From the cell containing the given text, extract its center point as [X, Y] coordinate. 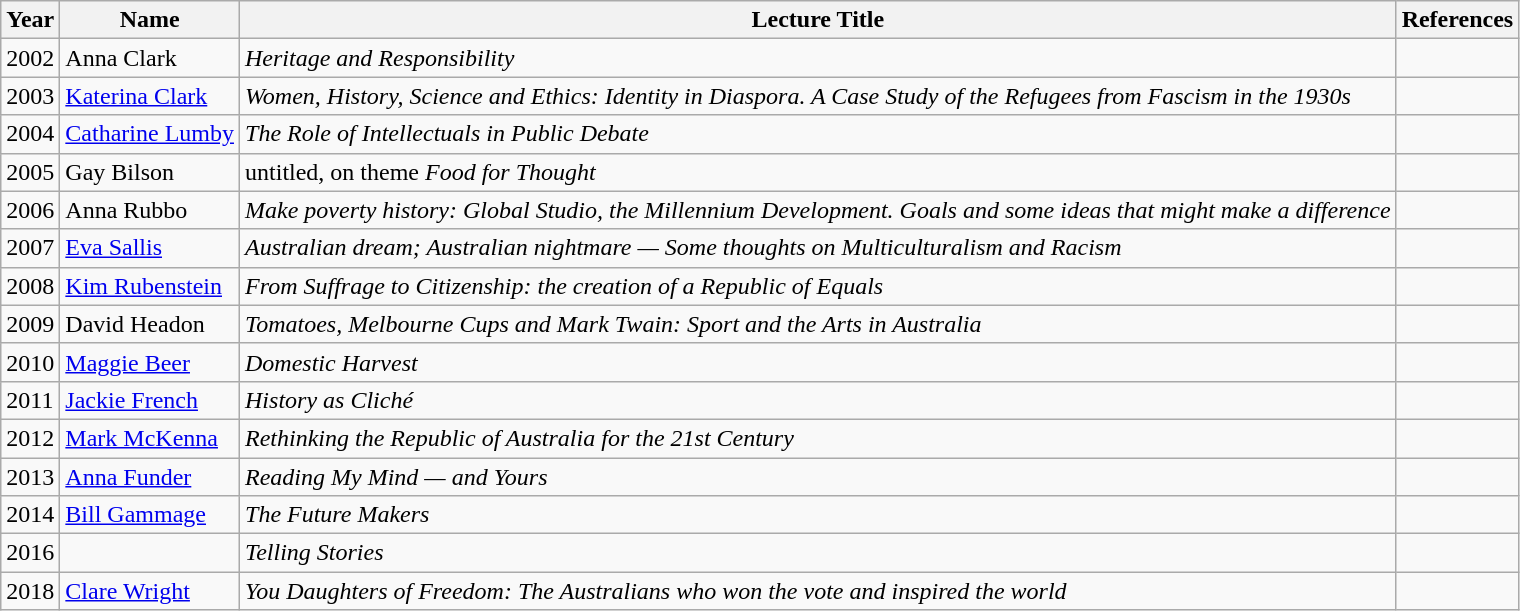
2013 [30, 477]
Domestic Harvest [818, 362]
The Role of Intellectuals in Public Debate [818, 134]
2005 [30, 172]
Women, History, Science and Ethics: Identity in Diaspora. A Case Study of the Refugees from Fascism in the 1930s [818, 96]
2007 [30, 248]
2012 [30, 438]
Make poverty history: Global Studio, the Millennium Development. Goals and some ideas that might make a difference [818, 210]
2009 [30, 324]
Anna Funder [150, 477]
Anna Rubbo [150, 210]
Rethinking the Republic of Australia for the 21st Century [818, 438]
Catharine Lumby [150, 134]
Reading My Mind — and Yours [818, 477]
Australian dream; Australian nightmare — Some thoughts on Multiculturalism and Racism [818, 248]
Year [30, 20]
2004 [30, 134]
Kim Rubenstein [150, 286]
Tomatoes, Melbourne Cups and Mark Twain: Sport and the Arts in Australia [818, 324]
2002 [30, 58]
2003 [30, 96]
Anna Clark [150, 58]
History as Cliché [818, 400]
Jackie French [150, 400]
You Daughters of Freedom: The Australians who won the vote and inspired the world [818, 591]
untitled, on theme Food for Thought [818, 172]
2018 [30, 591]
Name [150, 20]
Lecture Title [818, 20]
Mark McKenna [150, 438]
Gay Bilson [150, 172]
Telling Stories [818, 553]
Eva Sallis [150, 248]
References [1458, 20]
Maggie Beer [150, 362]
David Headon [150, 324]
The Future Makers [818, 515]
2006 [30, 210]
Bill Gammage [150, 515]
Clare Wright [150, 591]
2011 [30, 400]
From Suffrage to Citizenship: the creation of a Republic of Equals [818, 286]
Katerina Clark [150, 96]
2016 [30, 553]
2014 [30, 515]
Heritage and Responsibility [818, 58]
2008 [30, 286]
2010 [30, 362]
